Locate the cell with the specified text and output its (x, y) center coordinate. 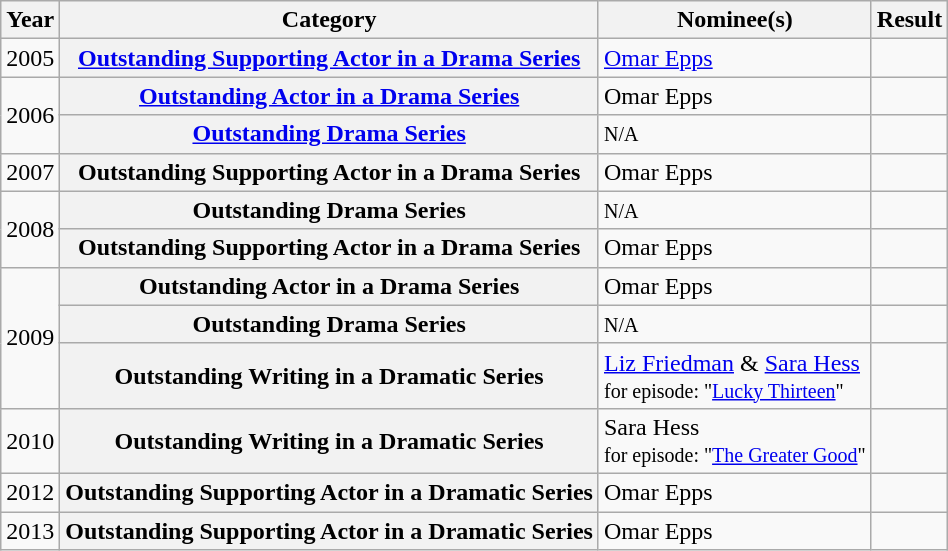
2005 (30, 58)
Sara Hessfor episode: "The Greater Good" (734, 440)
Year (30, 20)
2013 (30, 531)
Nominee(s) (734, 20)
2006 (30, 115)
2010 (30, 440)
Result (909, 20)
2007 (30, 172)
Category (330, 20)
Liz Friedman & Sara Hessfor episode: "Lucky Thirteen" (734, 376)
2009 (30, 338)
2012 (30, 492)
2008 (30, 229)
